Return the (x, y) coordinate for the center point of the cell that contains the specified text.  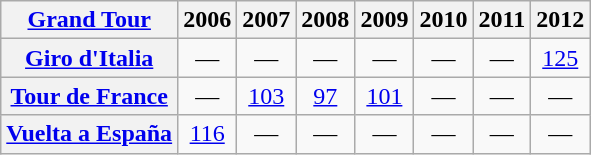
2006 (208, 20)
Grand Tour (90, 20)
Giro d'Italia (90, 58)
Vuelta a España (90, 134)
2007 (266, 20)
101 (384, 96)
103 (266, 96)
Tour de France (90, 96)
2011 (502, 20)
2009 (384, 20)
2012 (560, 20)
116 (208, 134)
2010 (444, 20)
97 (326, 96)
125 (560, 58)
2008 (326, 20)
